Detect which cell encompasses the target text, then output its [x, y] center coordinate. 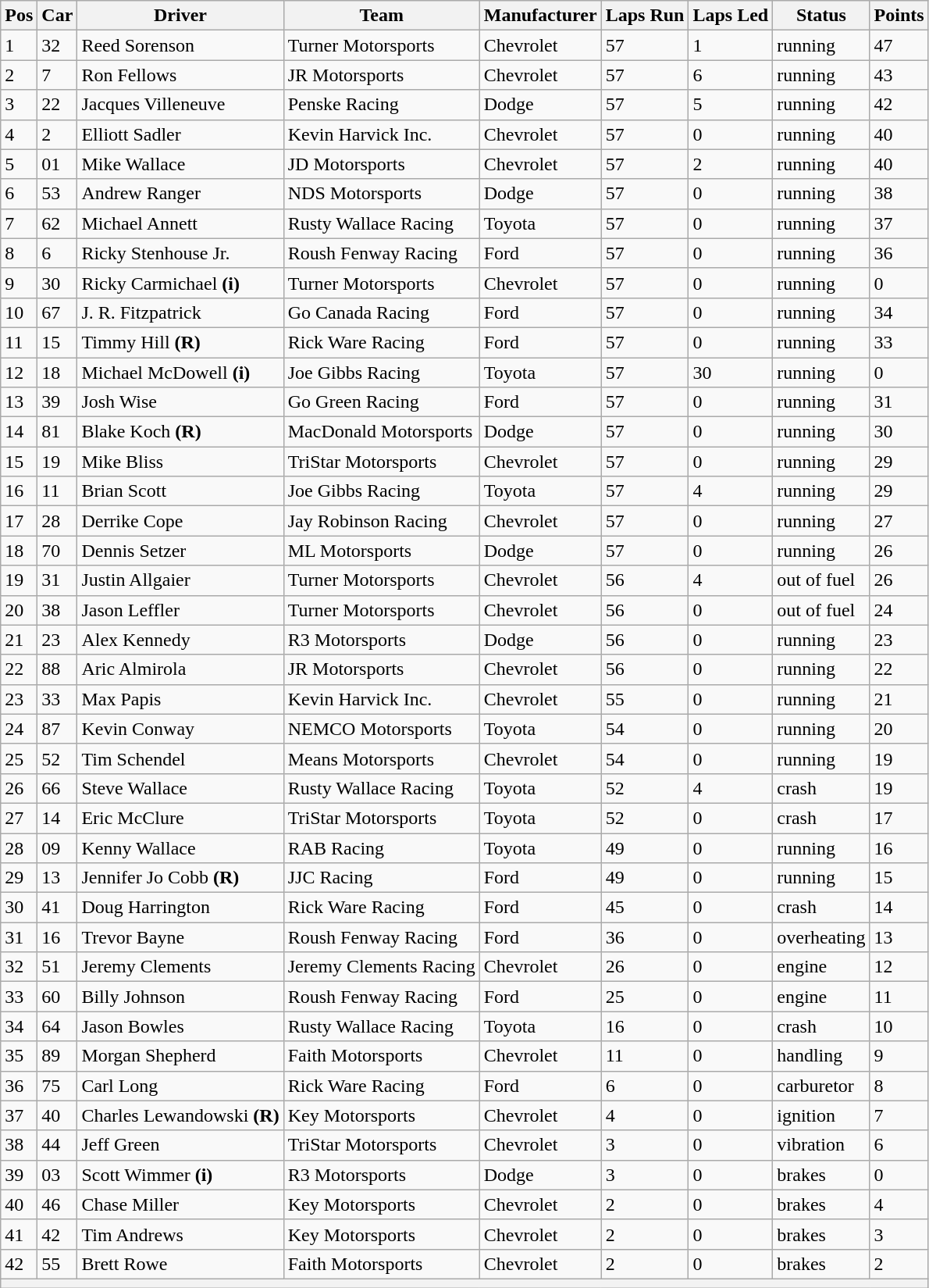
Driver [180, 16]
ML Motorsports [381, 551]
35 [19, 1056]
Brian Scott [180, 491]
89 [58, 1056]
46 [58, 1204]
MacDonald Motorsports [381, 432]
43 [899, 75]
09 [58, 847]
Jacques Villeneuve [180, 105]
Status [821, 16]
Ron Fellows [180, 75]
03 [58, 1175]
Steve Wallace [180, 788]
handling [821, 1056]
Doug Harrington [180, 908]
J. R. Fitzpatrick [180, 312]
Means Motorsports [381, 758]
Jay Robinson Racing [381, 521]
Chase Miller [180, 1204]
Alex Kennedy [180, 640]
Kenny Wallace [180, 847]
45 [645, 908]
Andrew Ranger [180, 194]
Ricky Stenhouse Jr. [180, 253]
Laps Led [731, 16]
Trevor Bayne [180, 937]
64 [58, 1026]
53 [58, 194]
88 [58, 669]
Jeremy Clements [180, 967]
81 [58, 432]
Go Canada Racing [381, 312]
Jason Leffler [180, 610]
Tim Schendel [180, 758]
51 [58, 967]
Car [58, 16]
Justin Allgaier [180, 580]
JJC Racing [381, 878]
Mike Wallace [180, 164]
Jason Bowles [180, 1026]
Penske Racing [381, 105]
Go Green Racing [381, 402]
Jennifer Jo Cobb (R) [180, 878]
JD Motorsports [381, 164]
overheating [821, 937]
47 [899, 45]
Eric McClure [180, 818]
Jeff Green [180, 1145]
Reed Sorenson [180, 45]
Blake Koch (R) [180, 432]
Ricky Carmichael (i) [180, 283]
70 [58, 551]
Scott Wimmer (i) [180, 1175]
Dennis Setzer [180, 551]
NDS Motorsports [381, 194]
Manufacturer [540, 16]
62 [58, 223]
RAB Racing [381, 847]
Morgan Shepherd [180, 1056]
vibration [821, 1145]
01 [58, 164]
Elliott Sadler [180, 134]
60 [58, 997]
Josh Wise [180, 402]
Tim Andrews [180, 1234]
Pos [19, 16]
NEMCO Motorsports [381, 729]
Billy Johnson [180, 997]
87 [58, 729]
Mike Bliss [180, 462]
44 [58, 1145]
66 [58, 788]
Laps Run [645, 16]
Max Papis [180, 699]
Points [899, 16]
Michael McDowell (i) [180, 373]
Kevin Conway [180, 729]
Derrike Cope [180, 521]
75 [58, 1086]
Jeremy Clements Racing [381, 967]
Charles Lewandowski (R) [180, 1115]
Brett Rowe [180, 1264]
Carl Long [180, 1086]
Timmy Hill (R) [180, 342]
Michael Annett [180, 223]
Aric Almirola [180, 669]
ignition [821, 1115]
Team [381, 16]
67 [58, 312]
carburetor [821, 1086]
